Scan for the cell matching the given text and deliver its (x, y) coordinate at center. 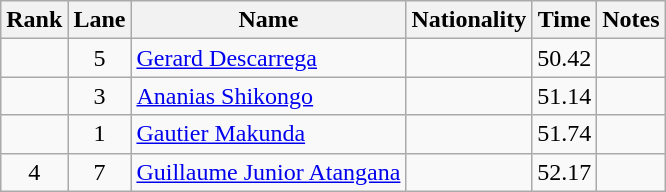
4 (34, 172)
3 (100, 96)
52.17 (564, 172)
Rank (34, 20)
7 (100, 172)
Gautier Makunda (268, 134)
5 (100, 58)
50.42 (564, 58)
1 (100, 134)
51.74 (564, 134)
Name (268, 20)
Time (564, 20)
51.14 (564, 96)
Ananias Shikongo (268, 96)
Nationality (469, 20)
Notes (631, 20)
Guillaume Junior Atangana (268, 172)
Gerard Descarrega (268, 58)
Lane (100, 20)
